Determine the (x, y) coordinate at the center of the cell enclosing the given text.  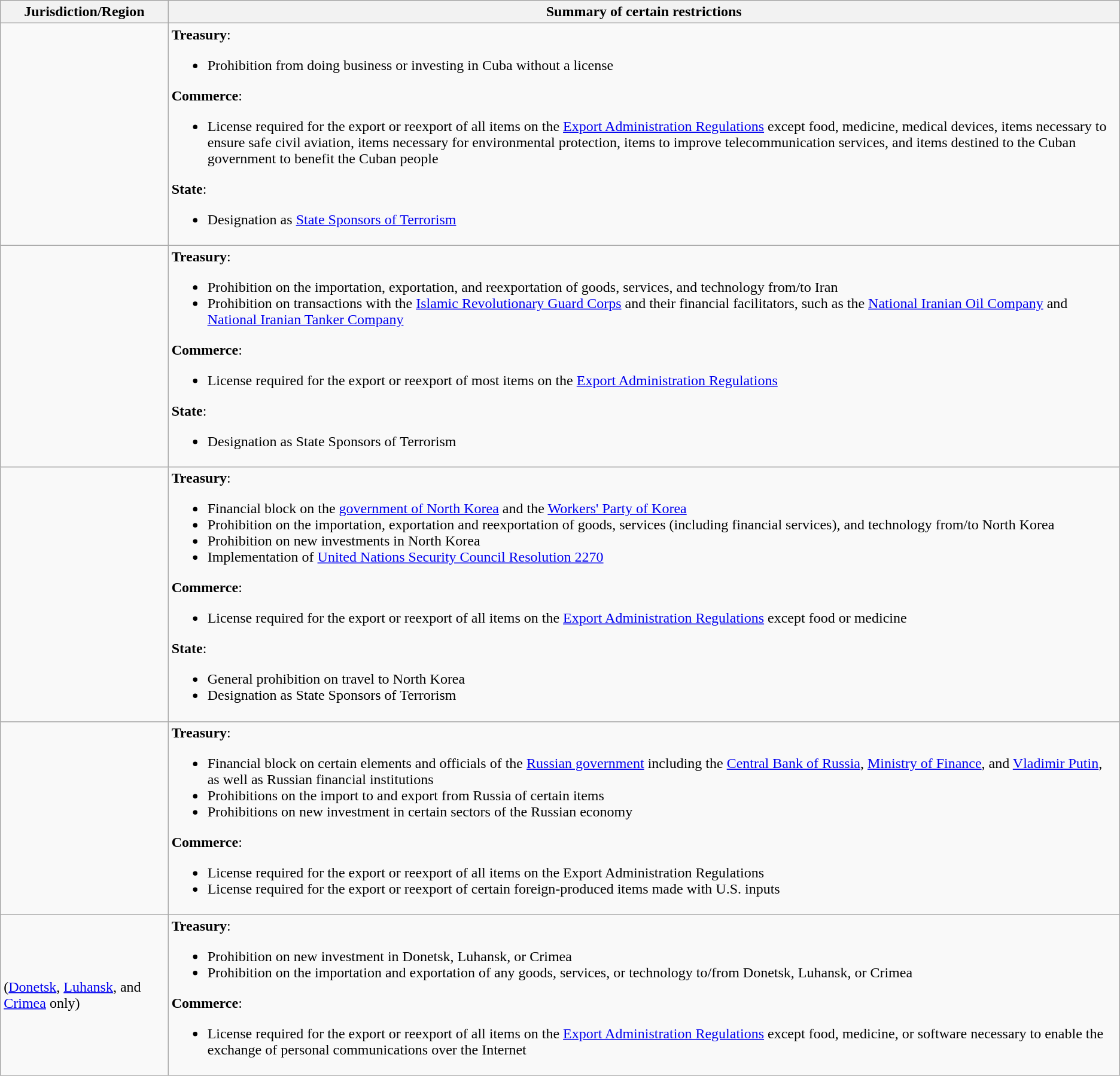
Jurisdiction/Region (84, 12)
Summary of certain restrictions (644, 12)
(Donetsk, Luhansk, and Crimea only) (84, 995)
